Capture the cell that displays the provided text and extract its [X, Y] central coordinate. 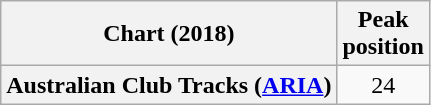
24 [383, 85]
Chart (2018) [169, 34]
Peakposition [383, 34]
Australian Club Tracks (ARIA) [169, 85]
